Pinpoint the cell where the given text exists, returning its (x, y) midpoint coordinate. 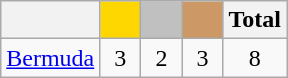
Total (255, 20)
8 (255, 58)
Bermuda (50, 58)
2 (162, 58)
